Determine the [X, Y] coordinate at the center of the cell enclosing the given text.  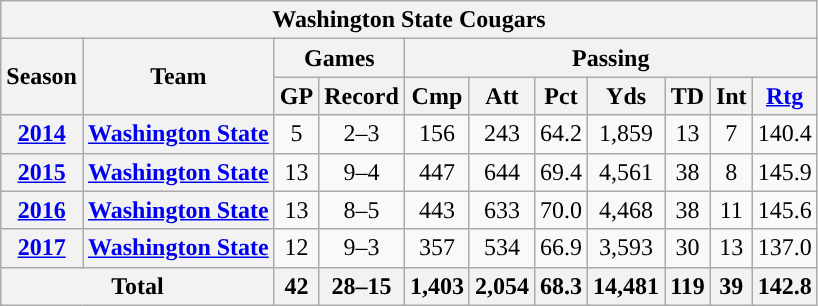
30 [688, 248]
4,468 [626, 210]
Passing [610, 58]
443 [436, 210]
28–15 [362, 286]
Team [178, 77]
70.0 [560, 210]
66.9 [560, 248]
Season [42, 77]
8–5 [362, 210]
145.9 [784, 172]
39 [731, 286]
633 [502, 210]
42 [296, 286]
1,403 [436, 286]
9–4 [362, 172]
534 [502, 248]
Int [731, 96]
5 [296, 134]
644 [502, 172]
Record [362, 96]
69.4 [560, 172]
2,054 [502, 286]
8 [731, 172]
2016 [42, 210]
Cmp [436, 96]
11 [731, 210]
14,481 [626, 286]
Yds [626, 96]
Rtg [784, 96]
1,859 [626, 134]
3,593 [626, 248]
2014 [42, 134]
119 [688, 286]
4,561 [626, 172]
12 [296, 248]
145.6 [784, 210]
Att [502, 96]
64.2 [560, 134]
243 [502, 134]
357 [436, 248]
GP [296, 96]
2015 [42, 172]
7 [731, 134]
Washington State Cougars [409, 20]
142.8 [784, 286]
TD [688, 96]
2017 [42, 248]
Games [339, 58]
Total [138, 286]
137.0 [784, 248]
68.3 [560, 286]
140.4 [784, 134]
Pct [560, 96]
156 [436, 134]
447 [436, 172]
2–3 [362, 134]
9–3 [362, 248]
